Detect which cell encompasses the target text, then output its (x, y) center coordinate. 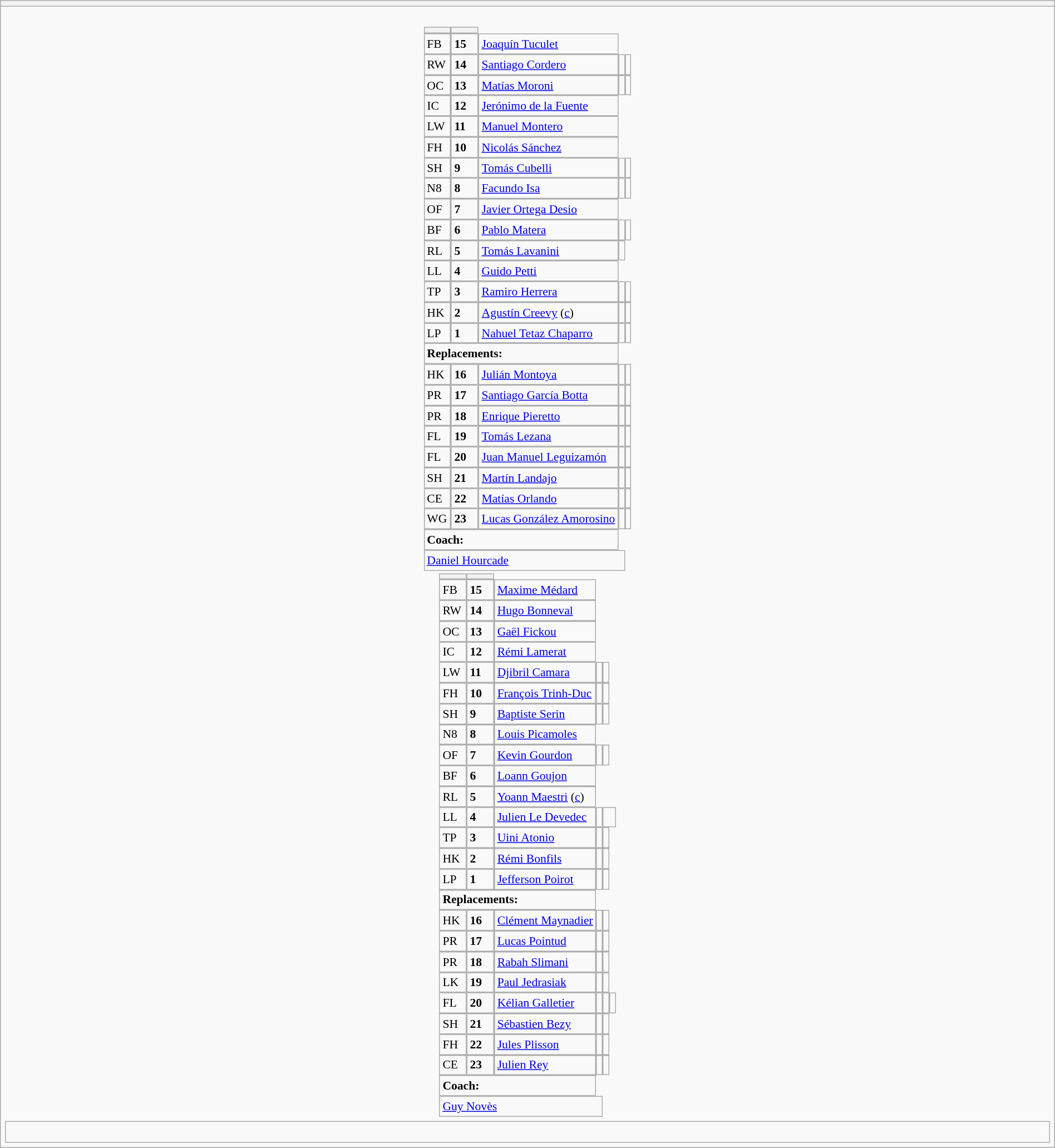
Kélian Galletier (545, 1003)
Matías Moroni (549, 86)
Rémi Lamerat (545, 652)
Sébastien Bezy (545, 1024)
Clément Maynadier (545, 920)
Jerónimo de la Fuente (549, 106)
Rémi Bonfils (545, 858)
Paul Jedrasiak (545, 983)
Lucas Pointud (545, 942)
Kevin Gourdon (545, 755)
Julián Montoya (549, 374)
Nahuel Tetaz Chaparro (549, 333)
Lucas González Amorosino (549, 519)
Santiago Cordero (549, 65)
Tomás Cubelli (549, 168)
Louis Picamoles (545, 735)
Nicolás Sánchez (549, 147)
Javier Ortega Desio (549, 209)
Gaël Fickou (545, 631)
Jefferson Poirot (545, 879)
Agustín Creevy (c) (549, 313)
Pablo Matera (549, 229)
Maxime Médard (545, 590)
Manuel Montero (549, 127)
Guido Petti (549, 272)
Djibril Camara (545, 672)
Baptiste Serin (545, 713)
Matías Orlando (549, 499)
Julien Rey (545, 1065)
Tomás Lavanini (549, 250)
Rabah Slimani (545, 962)
Julien Le Devedec (545, 817)
Hugo Bonneval (545, 611)
Uini Atonio (545, 838)
Loann Goujon (545, 776)
Juan Manuel Leguizamón (549, 457)
Tomás Lezana (549, 436)
Jules Plisson (545, 1044)
François Trinh-Duc (545, 693)
LK (453, 983)
Joaquín Tuculet (549, 43)
Santiago García Botta (549, 395)
WG (437, 519)
Enrique Pieretto (549, 416)
Ramiro Herrera (549, 292)
Martín Landajo (549, 477)
Facundo Isa (549, 188)
Daniel Hourcade (524, 560)
Yoann Maestri (c) (545, 797)
Guy Novès (521, 1106)
